Determine the (x, y) coordinate at the center of the cell enclosing the given text.  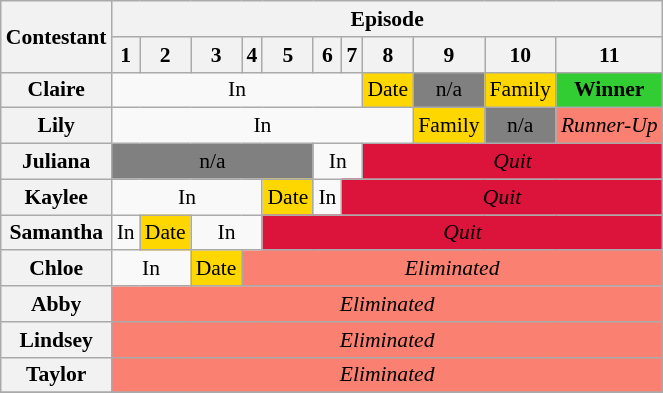
Juliana (56, 162)
Abby (56, 304)
8 (388, 55)
Lily (56, 126)
Episode (388, 19)
Chloe (56, 269)
Runner-Up (610, 126)
Contestant (56, 36)
6 (327, 55)
Lindsey (56, 340)
7 (352, 55)
11 (610, 55)
5 (288, 55)
Samantha (56, 233)
Kaylee (56, 197)
4 (252, 55)
9 (448, 55)
Claire (56, 90)
2 (166, 55)
3 (216, 55)
1 (126, 55)
10 (520, 55)
Taylor (56, 375)
Winner (610, 90)
